Detect which cell encompasses the target text, then output its (X, Y) center coordinate. 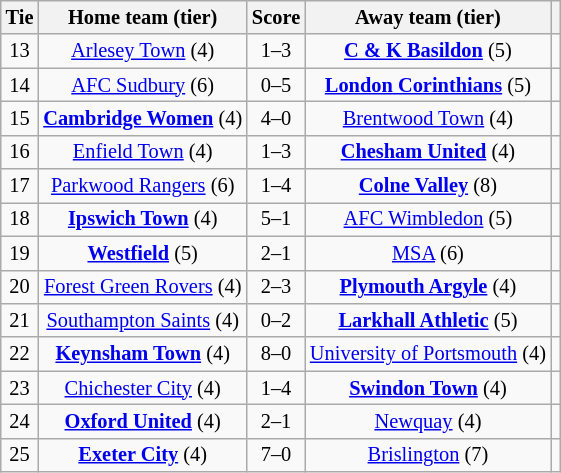
4–0 (276, 118)
Home team (tier) (142, 17)
15 (20, 118)
Arlesey Town (4) (142, 51)
Chichester City (4) (142, 388)
Parkwood Rangers (6) (142, 186)
Cambridge Women (4) (142, 118)
Larkhall Athletic (5) (428, 320)
Colne Valley (8) (428, 186)
0–5 (276, 85)
5–1 (276, 219)
13 (20, 51)
2–3 (276, 287)
19 (20, 253)
Forest Green Rovers (4) (142, 287)
University of Portsmouth (4) (428, 354)
Chesham United (4) (428, 152)
London Corinthians (5) (428, 85)
23 (20, 388)
Oxford United (4) (142, 421)
Brentwood Town (4) (428, 118)
Brislington (7) (428, 455)
18 (20, 219)
Keynsham Town (4) (142, 354)
25 (20, 455)
Tie (20, 17)
22 (20, 354)
0–2 (276, 320)
Plymouth Argyle (4) (428, 287)
8–0 (276, 354)
17 (20, 186)
21 (20, 320)
AFC Sudbury (6) (142, 85)
Enfield Town (4) (142, 152)
Ipswich Town (4) (142, 219)
Exeter City (4) (142, 455)
C & K Basildon (5) (428, 51)
24 (20, 421)
Swindon Town (4) (428, 388)
Score (276, 17)
AFC Wimbledon (5) (428, 219)
20 (20, 287)
14 (20, 85)
Newquay (4) (428, 421)
Westfield (5) (142, 253)
MSA (6) (428, 253)
16 (20, 152)
7–0 (276, 455)
Away team (tier) (428, 17)
Southampton Saints (4) (142, 320)
